Search for the cell housing the specified text and yield its [x, y] center coordinate. 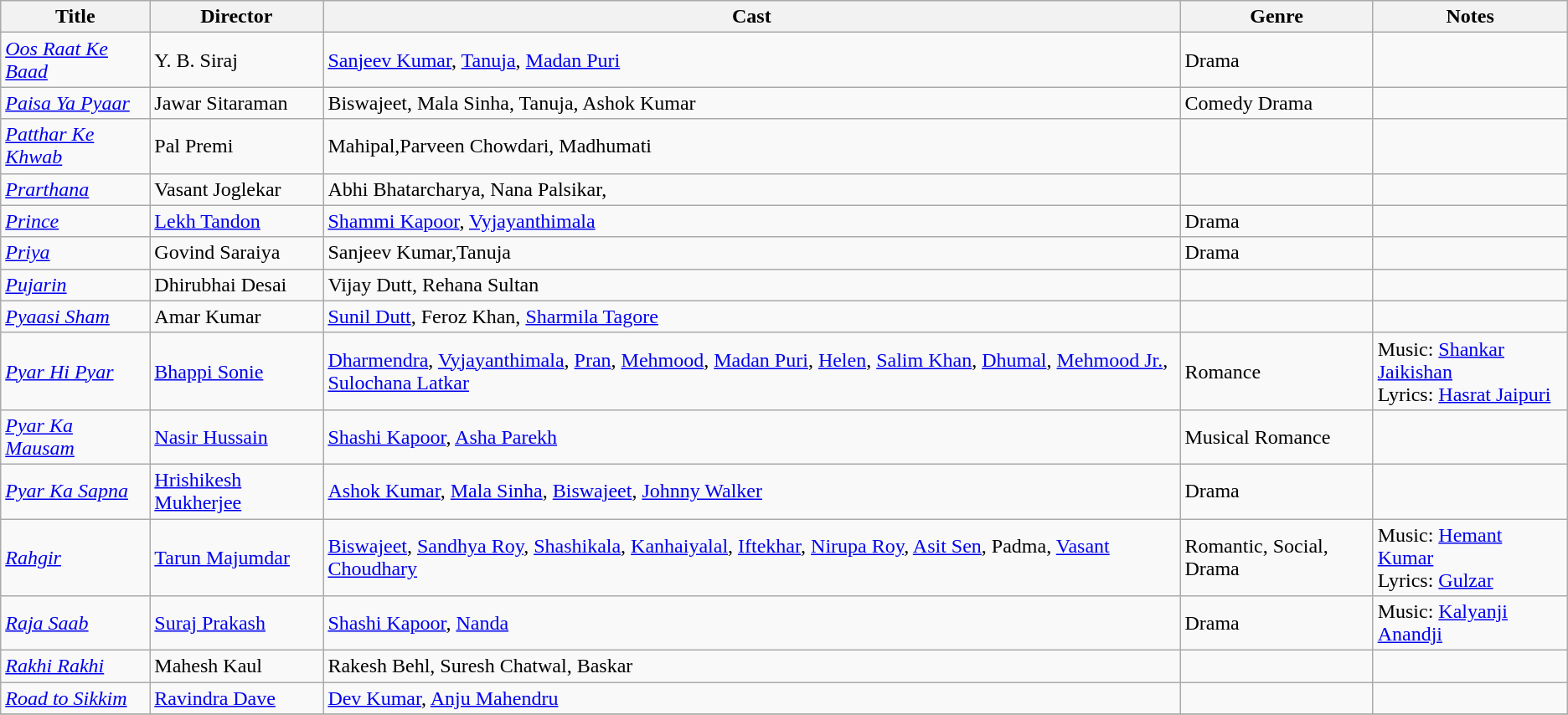
Pujarin [75, 285]
Patthar Ke Khwab [75, 146]
Ashok Kumar, Mala Sinha, Biswajeet, Johnny Walker [752, 491]
Prince [75, 221]
Shashi Kapoor, Asha Parekh [752, 437]
Genre [1277, 17]
Ravindra Dave [236, 698]
Pyaasi Sham [75, 316]
Oos Raat Ke Baad [75, 60]
Romantic, Social, Drama [1277, 558]
Tarun Majumdar [236, 558]
Nasir Hussain [236, 437]
Biswajeet, Sandhya Roy, Shashikala, Kanhaiyalal, Iftekhar, Nirupa Roy, Asit Sen, Padma, Vasant Choudhary [752, 558]
Title [75, 17]
Pyar Hi Pyar [75, 371]
Jawar Sitaraman [236, 103]
Sanjeev Kumar, Tanuja, Madan Puri [752, 60]
Cast [752, 17]
Dharmendra, Vyjayanthimala, Pran, Mehmood, Madan Puri, Helen, Salim Khan, Dhumal, Mehmood Jr., Sulochana Latkar [752, 371]
Romance [1277, 371]
Abhi Bhatarcharya, Nana Palsikar, [752, 189]
Govind Saraiya [236, 253]
Bhappi Sonie [236, 371]
Pal Premi [236, 146]
Prarthana [75, 189]
Comedy Drama [1277, 103]
Vasant Joglekar [236, 189]
Shammi Kapoor, Vyjayanthimala [752, 221]
Musical Romance [1277, 437]
Suraj Prakash [236, 623]
Director [236, 17]
Dev Kumar, Anju Mahendru [752, 698]
Y. B. Siraj [236, 60]
Music: Hemant KumarLyrics: Gulzar [1470, 558]
Notes [1470, 17]
Rakhi Rakhi [75, 666]
Pyar Ka Sapna [75, 491]
Rahgir [75, 558]
Mahesh Kaul [236, 666]
Mahipal,Parveen Chowdari, Madhumati [752, 146]
Sunil Dutt, Feroz Khan, Sharmila Tagore [752, 316]
Dhirubhai Desai [236, 285]
Biswajeet, Mala Sinha, Tanuja, Ashok Kumar [752, 103]
Amar Kumar [236, 316]
Road to Sikkim [75, 698]
Music: Shankar JaikishanLyrics: Hasrat Jaipuri [1470, 371]
Hrishikesh Mukherjee [236, 491]
Paisa Ya Pyaar [75, 103]
Vijay Dutt, Rehana Sultan [752, 285]
Lekh Tandon [236, 221]
Shashi Kapoor, Nanda [752, 623]
Music: Kalyanji Anandji [1470, 623]
Raja Saab [75, 623]
Priya [75, 253]
Rakesh Behl, Suresh Chatwal, Baskar [752, 666]
Sanjeev Kumar,Tanuja [752, 253]
Pyar Ka Mausam [75, 437]
